Detect which cell encompasses the target text, then output its [x, y] center coordinate. 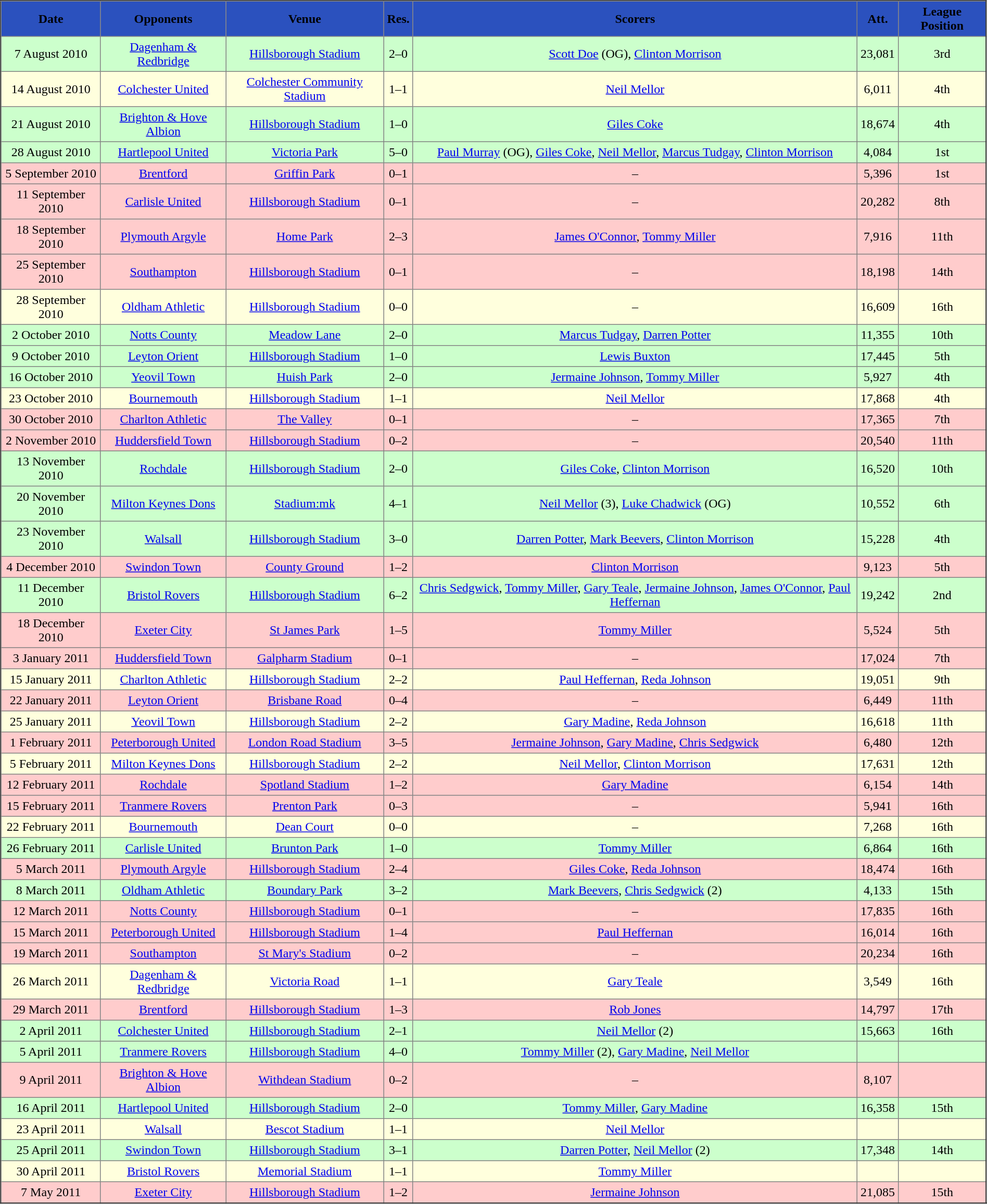
League Position [942, 19]
Jermaine Johnson, Tommy Miller [635, 377]
Victoria Road [305, 982]
Huish Park [305, 377]
Chris Sedgwick, Tommy Miller, Gary Teale, Jermaine Johnson, James O'Connor, Paul Heffernan [635, 595]
Bescot Stadium [305, 1129]
2–3 [399, 237]
30 April 2011 [51, 1171]
9,123 [878, 567]
1–4 [399, 932]
20,234 [878, 953]
16,520 [878, 468]
17,631 [878, 764]
12 February 2011 [51, 784]
28 August 2010 [51, 152]
17th [942, 1009]
8th [942, 201]
2 November 2010 [51, 440]
18 September 2010 [51, 237]
17,348 [878, 1150]
9th [942, 679]
6th [942, 504]
21,085 [878, 1192]
Clinton Morrison [635, 567]
Giles Coke, Reda Johnson [635, 869]
12 March 2011 [51, 911]
Paul Heffernan, Reda Johnson [635, 679]
Tommy Miller (2), Gary Madine, Neil Mellor [635, 1051]
20 November 2010 [51, 504]
16 April 2011 [51, 1108]
3–2 [399, 890]
Galpharm Stadium [305, 658]
Home Park [305, 237]
Date [51, 19]
2 October 2010 [51, 335]
4,084 [878, 152]
Boundary Park [305, 890]
James O'Connor, Tommy Miller [635, 237]
Gary Madine [635, 784]
5 September 2010 [51, 173]
5 April 2011 [51, 1051]
Darren Potter, Neil Mellor (2) [635, 1150]
15,228 [878, 539]
Res. [399, 19]
16,358 [878, 1108]
23 April 2011 [51, 1129]
14,797 [878, 1009]
Giles Coke, Clinton Morrison [635, 468]
18,474 [878, 869]
4–0 [399, 1051]
16 October 2010 [51, 377]
29 March 2011 [51, 1009]
0–3 [399, 806]
17,868 [878, 398]
Griffin Park [305, 173]
17,445 [878, 356]
11,355 [878, 335]
6,449 [878, 700]
Meadow Lane [305, 335]
1–3 [399, 1009]
22 February 2011 [51, 827]
Giles Coke [635, 124]
7,268 [878, 827]
Rob Jones [635, 1009]
18,198 [878, 272]
19,051 [878, 679]
25 September 2010 [51, 272]
15 March 2011 [51, 932]
Gary Madine, Reda Johnson [635, 721]
18,674 [878, 124]
Brunton Park [305, 848]
25 January 2011 [51, 721]
Mark Beevers, Chris Sedgwick (2) [635, 890]
Venue [305, 19]
Marcus Tudgay, Darren Potter [635, 335]
13 November 2010 [51, 468]
25 April 2011 [51, 1150]
10,552 [878, 504]
4,133 [878, 890]
3rd [942, 54]
Opponents [163, 19]
Scott Doe (OG), Clinton Morrison [635, 54]
7,916 [878, 237]
15 January 2011 [51, 679]
21 August 2010 [51, 124]
Jermaine Johnson [635, 1192]
Scorers [635, 19]
9 October 2010 [51, 356]
2 April 2011 [51, 1031]
16,014 [878, 932]
17,365 [878, 419]
6–2 [399, 595]
3–1 [399, 1150]
St James Park [305, 630]
20,540 [878, 440]
11 September 2010 [51, 201]
19 March 2011 [51, 953]
6,154 [878, 784]
Lewis Buxton [635, 356]
5 March 2011 [51, 869]
17,835 [878, 911]
3–0 [399, 539]
15,663 [878, 1031]
11 December 2010 [51, 595]
3,549 [878, 982]
Colchester Community Stadium [305, 89]
7 August 2010 [51, 54]
6,011 [878, 89]
26 March 2011 [51, 982]
St Mary's Stadium [305, 953]
5,524 [878, 630]
5,927 [878, 377]
5,396 [878, 173]
6,480 [878, 742]
19,242 [878, 595]
Paul Heffernan [635, 932]
22 January 2011 [51, 700]
0–4 [399, 700]
8 March 2011 [51, 890]
3 January 2011 [51, 658]
Dean Court [305, 827]
Stadium:mk [305, 504]
Darren Potter, Mark Beevers, Clinton Morrison [635, 539]
4–1 [399, 504]
2nd [942, 595]
9 April 2011 [51, 1080]
23 October 2010 [51, 398]
14 August 2010 [51, 89]
Paul Murray (OG), Giles Coke, Neil Mellor, Marcus Tudgay, Clinton Morrison [635, 152]
16,618 [878, 721]
3–5 [399, 742]
Att. [878, 19]
26 February 2011 [51, 848]
Withdean Stadium [305, 1080]
18 December 2010 [51, 630]
7 May 2011 [51, 1192]
30 October 2010 [51, 419]
2–1 [399, 1031]
Tommy Miller, Gary Madine [635, 1108]
Neil Mellor (2) [635, 1031]
23,081 [878, 54]
1–5 [399, 630]
Neil Mellor, Clinton Morrison [635, 764]
8,107 [878, 1080]
The Valley [305, 419]
London Road Stadium [305, 742]
15 February 2011 [51, 806]
16,609 [878, 307]
Neil Mellor (3), Luke Chadwick (OG) [635, 504]
17,024 [878, 658]
Spotland Stadium [305, 784]
28 September 2010 [51, 307]
Jermaine Johnson, Gary Madine, Chris Sedgwick [635, 742]
County Ground [305, 567]
Memorial Stadium [305, 1171]
Gary Teale [635, 982]
2–4 [399, 869]
Prenton Park [305, 806]
1 February 2011 [51, 742]
4 December 2010 [51, 567]
5–0 [399, 152]
20,282 [878, 201]
Brisbane Road [305, 700]
23 November 2010 [51, 539]
Victoria Park [305, 152]
6,864 [878, 848]
5 February 2011 [51, 764]
5,941 [878, 806]
